Capture the cell that displays the provided text and extract its (x, y) central coordinate. 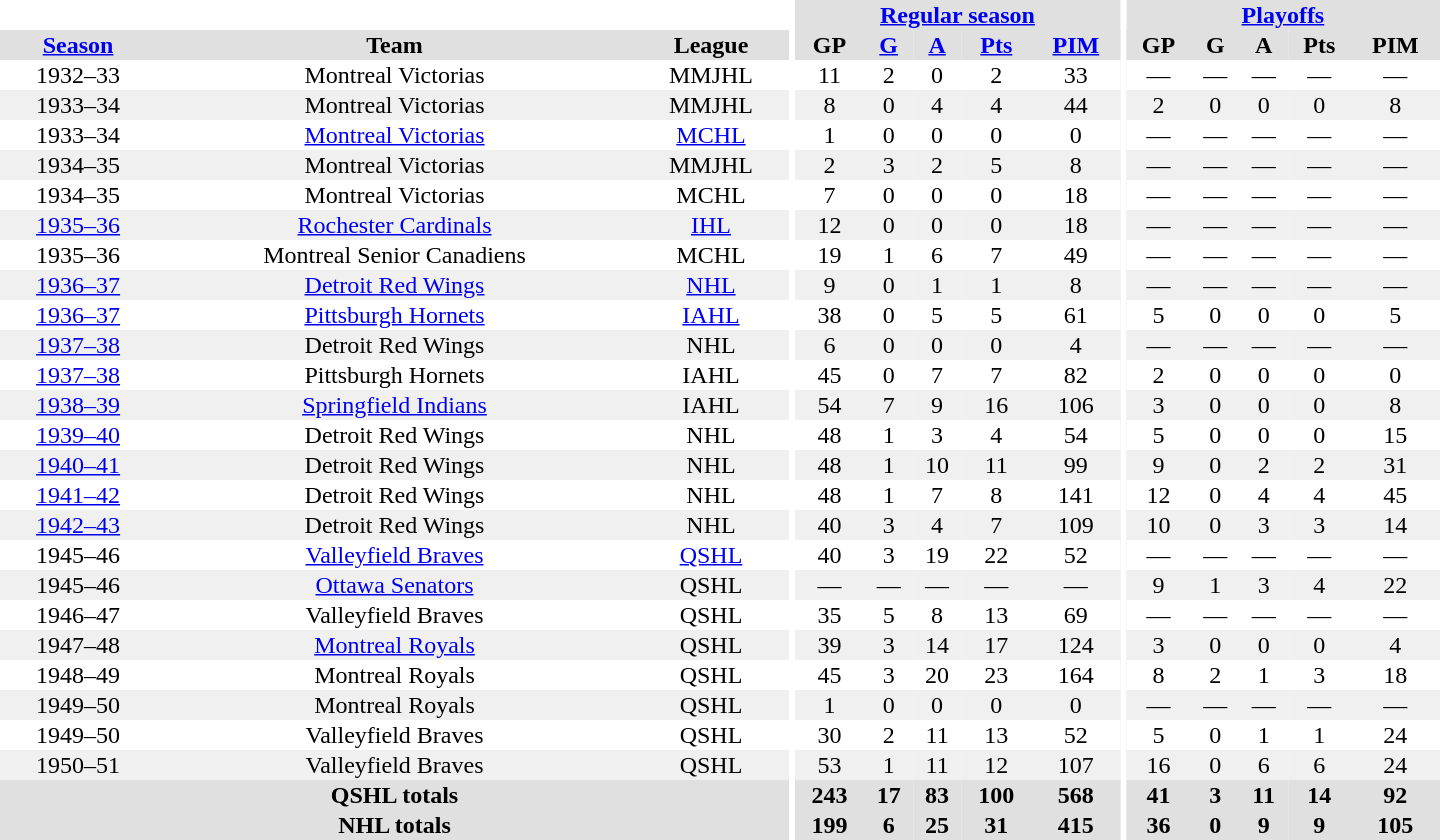
Springfield Indians (394, 405)
415 (1076, 825)
243 (829, 795)
Montreal Senior Canadiens (394, 255)
49 (1076, 255)
35 (829, 615)
106 (1076, 405)
QSHL totals (394, 795)
Ottawa Senators (394, 585)
568 (1076, 795)
41 (1158, 795)
25 (937, 825)
Regular season (957, 15)
107 (1076, 765)
38 (829, 315)
1941–42 (78, 495)
53 (829, 765)
109 (1076, 525)
1939–40 (78, 435)
83 (937, 795)
IHL (711, 225)
61 (1076, 315)
1947–48 (78, 645)
1942–43 (78, 525)
15 (1396, 435)
105 (1396, 825)
124 (1076, 645)
1946–47 (78, 615)
Team (394, 45)
99 (1076, 465)
23 (996, 675)
1940–41 (78, 465)
199 (829, 825)
36 (1158, 825)
20 (937, 675)
92 (1396, 795)
Season (78, 45)
1948–49 (78, 675)
39 (829, 645)
Playoffs (1283, 15)
1938–39 (78, 405)
Rochester Cardinals (394, 225)
100 (996, 795)
164 (1076, 675)
44 (1076, 105)
1950–51 (78, 765)
NHL totals (394, 825)
141 (1076, 495)
League (711, 45)
69 (1076, 615)
1932–33 (78, 75)
33 (1076, 75)
30 (829, 735)
82 (1076, 375)
